Return the [X, Y] coordinate for the center point of the cell that contains the specified text.  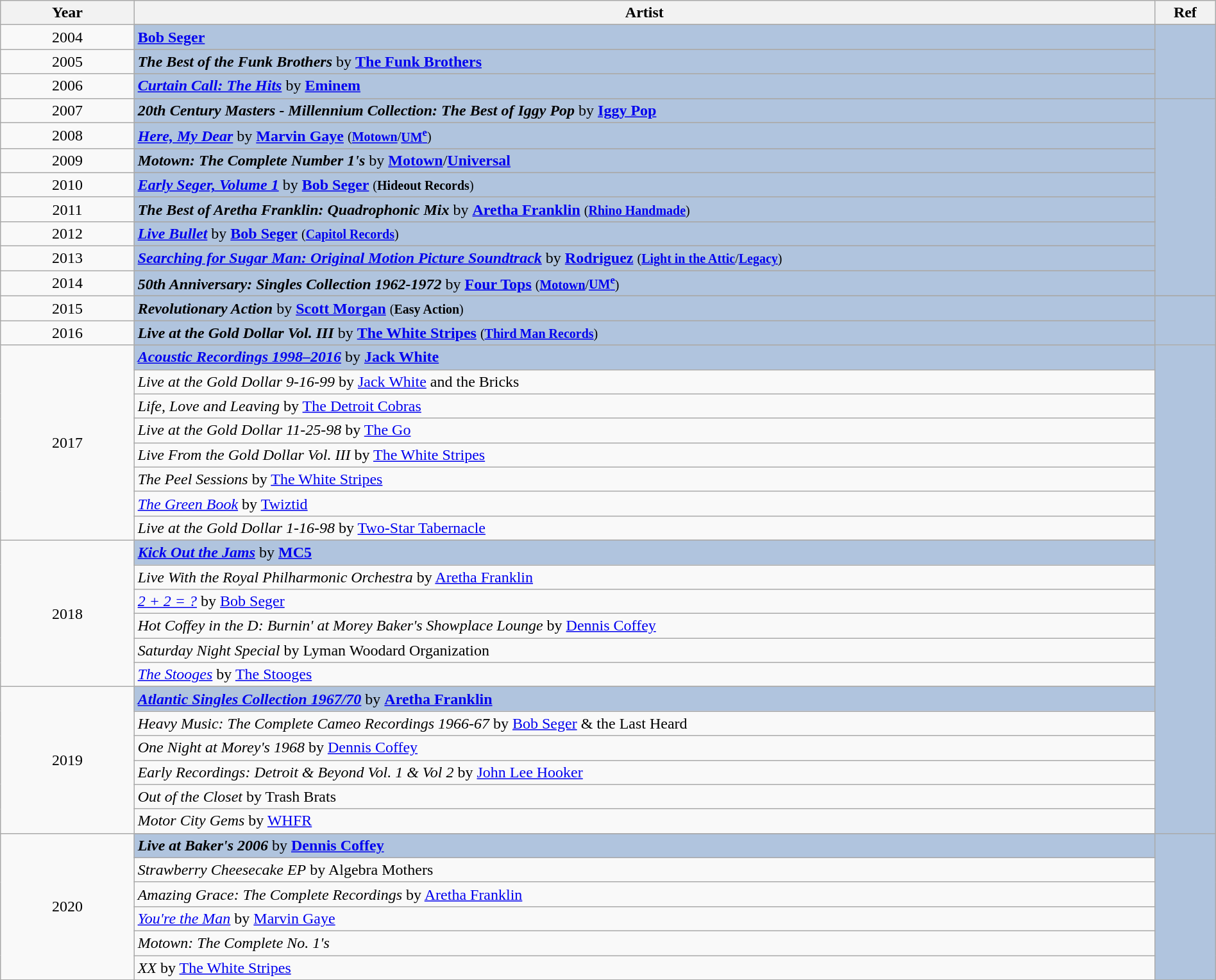
Saturday Night Special by Lyman Woodard Organization [644, 650]
Heavy Music: The Complete Cameo Recordings 1966-67 by Bob Seger & the Last Heard [644, 723]
50th Anniversary: Singles Collection 1962-1972 by Four Tops (Motown/UMe) [644, 283]
Acoustic Recordings 1998–2016 by Jack White [644, 357]
2015 [67, 308]
Live From the Gold Dollar Vol. III by The White Stripes [644, 455]
Motor City Gems by WHFR [644, 821]
Curtain Call: The Hits by Eminem [644, 86]
Live at the Gold Dollar 9-16-99 by Jack White and the Bricks [644, 382]
Atlantic Singles Collection 1967/70 by Aretha Franklin [644, 699]
Out of the Closet by Trash Brats [644, 797]
2009 [67, 160]
2011 [67, 209]
Live at the Gold Dollar Vol. III by The White Stripes (Third Man Records) [644, 333]
Kick Out the Jams by MC5 [644, 552]
2006 [67, 86]
The Best of Aretha Franklin: Quadrophonic Mix by Aretha Franklin (Rhino Handmade) [644, 209]
The Peel Sessions by The White Stripes [644, 479]
2018 [67, 613]
The Stooges by The Stooges [644, 675]
2008 [67, 135]
2007 [67, 110]
Ref [1185, 13]
2012 [67, 233]
Live at the Gold Dollar 1-16-98 by Two-Star Tabernacle [644, 528]
Live Bullet by Bob Seger (Capitol Records) [644, 233]
2016 [67, 333]
Life, Love and Leaving by The Detroit Cobras [644, 406]
2014 [67, 283]
Searching for Sugar Man: Original Motion Picture Soundtrack by Rodriguez (Light in the Attic/Legacy) [644, 258]
2013 [67, 258]
2020 [67, 906]
2004 [67, 37]
Bob Seger [644, 37]
Early Seger, Volume 1 by Bob Seger (Hideout Records) [644, 185]
20th Century Masters - Millennium Collection: The Best of Iggy Pop by Iggy Pop [644, 110]
Live With the Royal Philharmonic Orchestra by Aretha Franklin [644, 577]
Early Recordings: Detroit & Beyond Vol. 1 & Vol 2 by John Lee Hooker [644, 772]
Revolutionary Action by Scott Morgan (Easy Action) [644, 308]
You're the Man by Marvin Gaye [644, 918]
Artist [644, 13]
Amazing Grace: The Complete Recordings by Aretha Franklin [644, 894]
2019 [67, 760]
2 + 2 = ? by Bob Seger [644, 602]
Year [67, 13]
2010 [67, 185]
The Green Book by Twiztid [644, 503]
One Night at Morey's 1968 by Dennis Coffey [644, 748]
2005 [67, 62]
Motown: The Complete No. 1's [644, 943]
Live at the Gold Dollar 11-25-98 by The Go [644, 430]
The Best of the Funk Brothers by The Funk Brothers [644, 62]
Motown: The Complete Number 1's by Motown/Universal [644, 160]
XX by The White Stripes [644, 968]
Here, My Dear by Marvin Gaye (Motown/UMe) [644, 135]
Strawberry Cheesecake EP by Algebra Mothers [644, 870]
2017 [67, 443]
Live at Baker's 2006 by Dennis Coffey [644, 845]
Hot Coffey in the D: Burnin' at Morey Baker's Showplace Lounge by Dennis Coffey [644, 626]
